Scan for the cell matching the given text and deliver its (X, Y) coordinate at center. 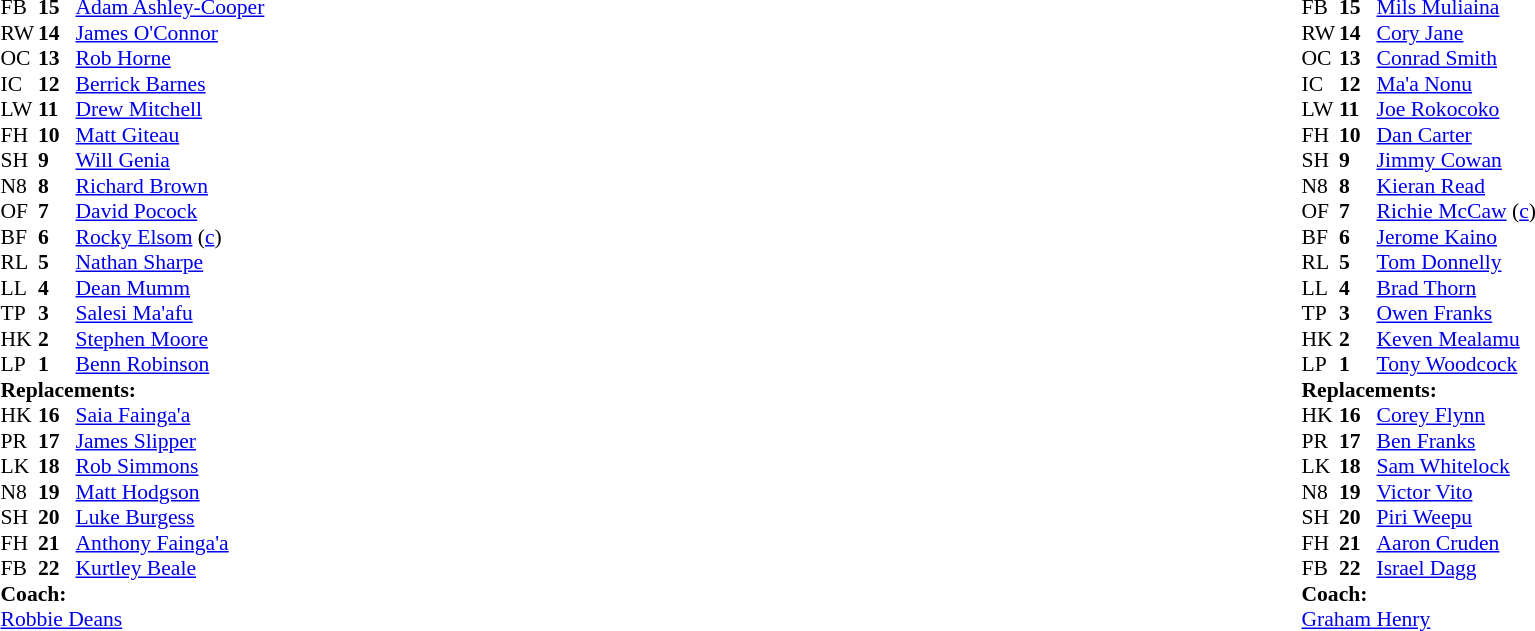
Rob Horne (170, 59)
Conrad Smith (1456, 59)
Richard Brown (170, 186)
Sam Whitelock (1456, 467)
Israel Dagg (1456, 569)
Aaron Cruden (1456, 543)
Owen Franks (1456, 313)
James O'Connor (170, 33)
Ma'a Nonu (1456, 84)
Joe Rokocoko (1456, 109)
Piri Weepu (1456, 517)
Matt Giteau (170, 135)
Matt Hodgson (170, 492)
Corey Flynn (1456, 415)
Nathan Sharpe (170, 263)
Luke Burgess (170, 517)
Victor Vito (1456, 492)
Rocky Elsom (c) (170, 237)
James Slipper (170, 441)
Dan Carter (1456, 135)
Salesi Ma'afu (170, 313)
Anthony Fainga'a (170, 543)
Will Genia (170, 161)
David Pocock (170, 211)
Cory Jane (1456, 33)
Stephen Moore (170, 339)
Keven Mealamu (1456, 339)
Tom Donnelly (1456, 263)
Ben Franks (1456, 441)
Berrick Barnes (170, 84)
Jerome Kaino (1456, 237)
Drew Mitchell (170, 109)
Saia Fainga'a (170, 415)
Tony Woodcock (1456, 365)
Kieran Read (1456, 186)
Dean Mumm (170, 288)
Rob Simmons (170, 467)
Brad Thorn (1456, 288)
Jimmy Cowan (1456, 161)
Benn Robinson (170, 365)
Richie McCaw (c) (1456, 211)
Kurtley Beale (170, 569)
